For the text-containing cell, return its midpoint in (X, Y) coordinate format. 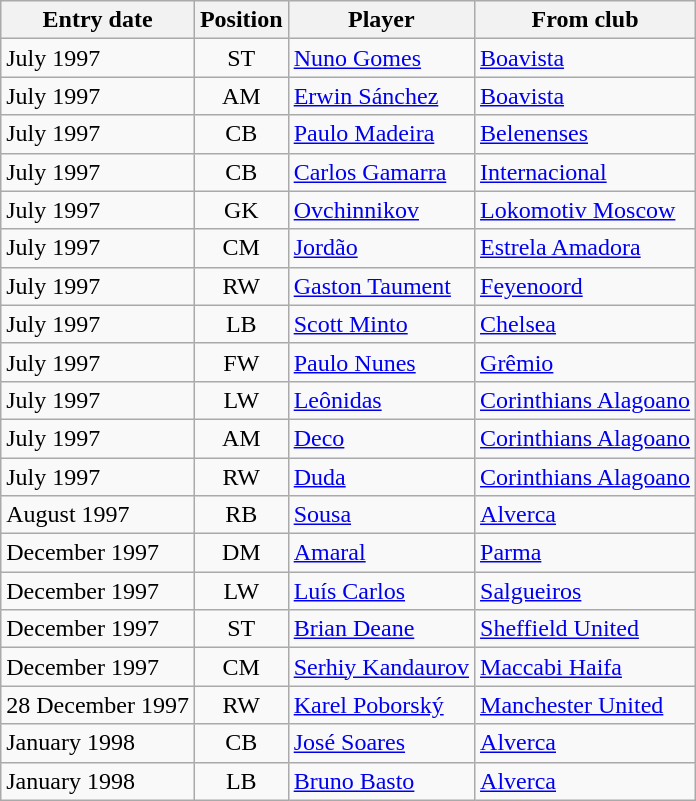
Internacional (586, 172)
Sheffield United (586, 629)
Scott Minto (381, 324)
FW (241, 362)
Luís Carlos (381, 591)
Maccabi Haifa (586, 667)
Carlos Gamarra (381, 172)
From club (586, 20)
Belenenses (586, 134)
Feyenoord (586, 286)
28 December 1997 (98, 705)
Entry date (98, 20)
Sousa (381, 515)
Grêmio (586, 362)
Paulo Nunes (381, 362)
Ovchinnikov (381, 210)
Bruno Basto (381, 781)
Serhiy Kandaurov (381, 667)
Amaral (381, 553)
Deco (381, 438)
Leônidas (381, 400)
Manchester United (586, 705)
DM (241, 553)
August 1997 (98, 515)
Paulo Madeira (381, 134)
Gaston Taument (381, 286)
Karel Poborský (381, 705)
Lokomotiv Moscow (586, 210)
Nuno Gomes (381, 58)
Player (381, 20)
Salgueiros (586, 591)
Erwin Sánchez (381, 96)
Brian Deane (381, 629)
Parma (586, 553)
Estrela Amadora (586, 248)
Position (241, 20)
José Soares (381, 743)
GK (241, 210)
Jordão (381, 248)
RB (241, 515)
Duda (381, 477)
Chelsea (586, 324)
